Locate the cell with the specified text and output its (x, y) center coordinate. 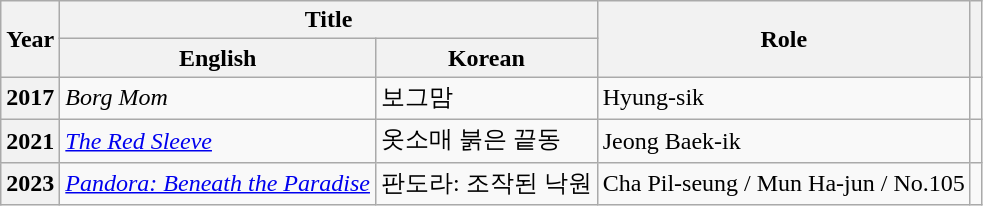
옷소매 붉은 끝동 (486, 140)
판도라: 조작된 낙원 (486, 184)
Korean (486, 58)
2021 (30, 140)
Year (30, 39)
Title (328, 20)
Borg Mom (218, 98)
English (218, 58)
Role (784, 39)
Cha Pil-seung / Mun Ha-jun / No.105 (784, 184)
보그맘 (486, 98)
Pandora: Beneath the Paradise (218, 184)
Hyung-sik (784, 98)
2017 (30, 98)
2023 (30, 184)
Jeong Baek-ik (784, 140)
The Red Sleeve (218, 140)
